Capture the cell that displays the provided text and extract its (X, Y) central coordinate. 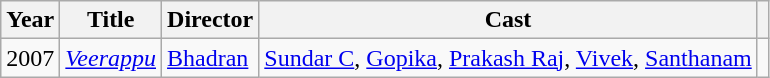
Year (30, 20)
Sundar C, Gopika, Prakash Raj, Vivek, Santhanam (508, 58)
Director (210, 20)
Bhadran (210, 58)
Title (111, 20)
2007 (30, 58)
Cast (508, 20)
Veerappu (111, 58)
